For the text-containing cell, return its midpoint in (X, Y) coordinate format. 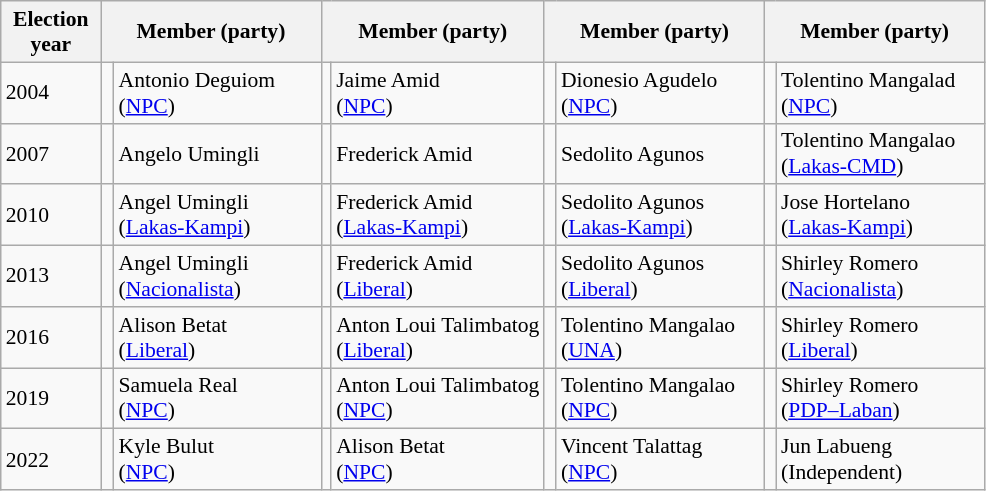
2016 (51, 338)
Frederick Amid(Lakas-Kampi) (438, 216)
Sedolito Agunos (660, 154)
Tolentino Mangalao(UNA) (660, 338)
Frederick Amid(Liberal) (438, 276)
2007 (51, 154)
Tolentino Mangalad(NPC) (880, 92)
Anton Loui Talimbatog(NPC) (438, 398)
2019 (51, 398)
Sedolito Agunos(Liberal) (660, 276)
Jaime Amid(NPC) (438, 92)
2022 (51, 460)
2010 (51, 216)
Vincent Talattag(NPC) (660, 460)
Shirley Romero(PDP–Laban) (880, 398)
Alison Betat(Liberal) (217, 338)
Kyle Bulut(NPC) (217, 460)
2013 (51, 276)
Anton Loui Talimbatog(Liberal) (438, 338)
Antonio Deguiom(NPC) (217, 92)
Samuela Real(NPC) (217, 398)
Tolentino Mangalao(NPC) (660, 398)
Dionesio Agudelo(NPC) (660, 92)
Frederick Amid (438, 154)
Sedolito Agunos(Lakas-Kampi) (660, 216)
Shirley Romero(Liberal) (880, 338)
Jose Hortelano(Lakas-Kampi) (880, 216)
2004 (51, 92)
Shirley Romero(Nacionalista) (880, 276)
Electionyear (51, 32)
Alison Betat(NPC) (438, 460)
Angel Umingli(Lakas-Kampi) (217, 216)
Angel Umingli(Nacionalista) (217, 276)
Jun Labueng(Independent) (880, 460)
Tolentino Mangalao(Lakas-CMD) (880, 154)
Angelo Umingli (217, 154)
